Locate the cell with the specified text and output its (X, Y) center coordinate. 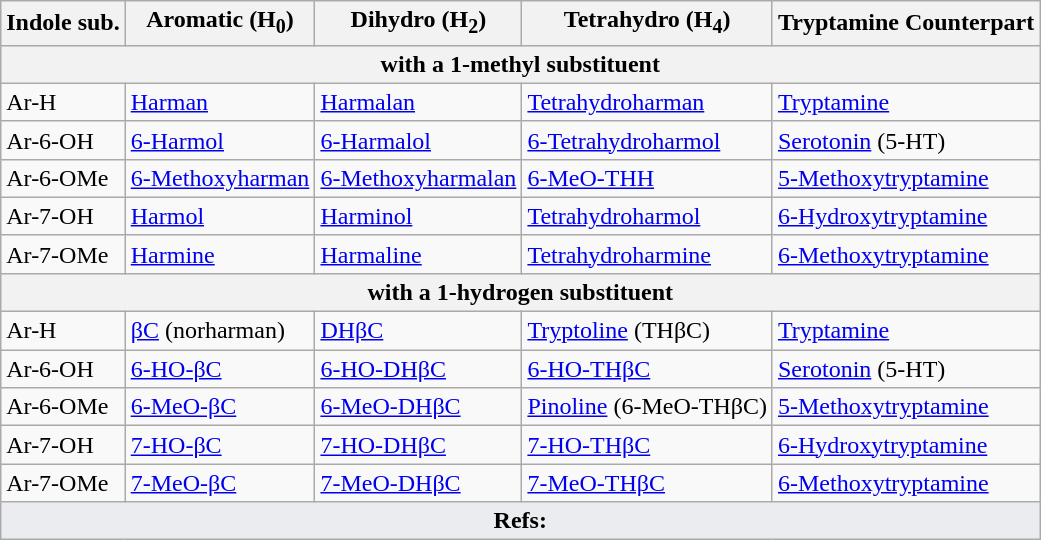
7-MeO-DHβC (418, 483)
6-HO-THβC (648, 369)
6-MeO-βC (220, 407)
Harman (220, 102)
7-HO-βC (220, 445)
7-HO-DHβC (418, 445)
Aromatic (H0) (220, 23)
6-HO-βC (220, 369)
Harminol (418, 216)
βC (norharman) (220, 331)
6-HO-DHβC (418, 369)
Indole sub. (63, 23)
6-Harmol (220, 140)
6-Methoxyharman (220, 178)
Tryptamine Counterpart (906, 23)
Harmaline (418, 254)
with a 1-hydrogen substituent (520, 292)
with a 1-methyl substituent (520, 64)
6-Harmalol (418, 140)
Refs: (520, 521)
Tetrahydroharmine (648, 254)
Harmine (220, 254)
Tetrahydroharman (648, 102)
6-Tetrahydroharmol (648, 140)
Pinoline (6-MeO-THβC) (648, 407)
Dihydro (H2) (418, 23)
6-MeO-DHβC (418, 407)
Tryptoline (THβC) (648, 331)
7-MeO-THβC (648, 483)
Tetrahydro (H4) (648, 23)
7-MeO-βC (220, 483)
7-HO-THβC (648, 445)
Tetrahydroharmol (648, 216)
6-MeO-THH (648, 178)
6-Methoxyharmalan (418, 178)
Harmol (220, 216)
DHβC (418, 331)
Harmalan (418, 102)
